Extract the [X, Y] coordinate from the center of the cell holding the provided text.  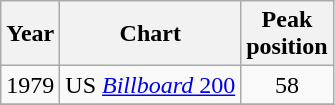
58 [287, 85]
Chart [150, 34]
1979 [30, 85]
US Billboard 200 [150, 85]
Year [30, 34]
Peakposition [287, 34]
